Return (x, y) of the center of cell containing provided text 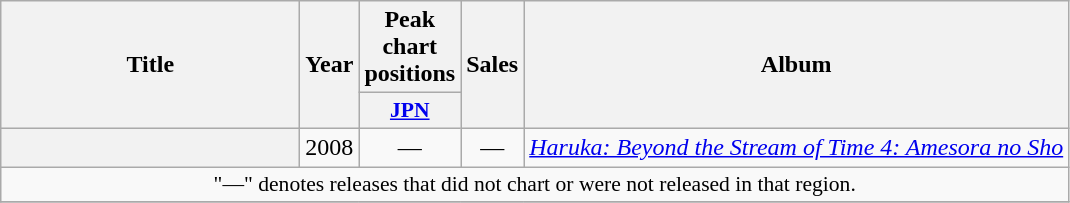
Haruka: Beyond the Stream of Time 4: Amesora no Sho (796, 147)
"—" denotes releases that did not chart or were not released in that region. (535, 184)
Title (150, 65)
Peak chart positions (410, 47)
Year (330, 65)
Album (796, 65)
JPN (410, 111)
Sales (492, 65)
2008 (330, 147)
